Return (X, Y) of the center of cell containing provided text 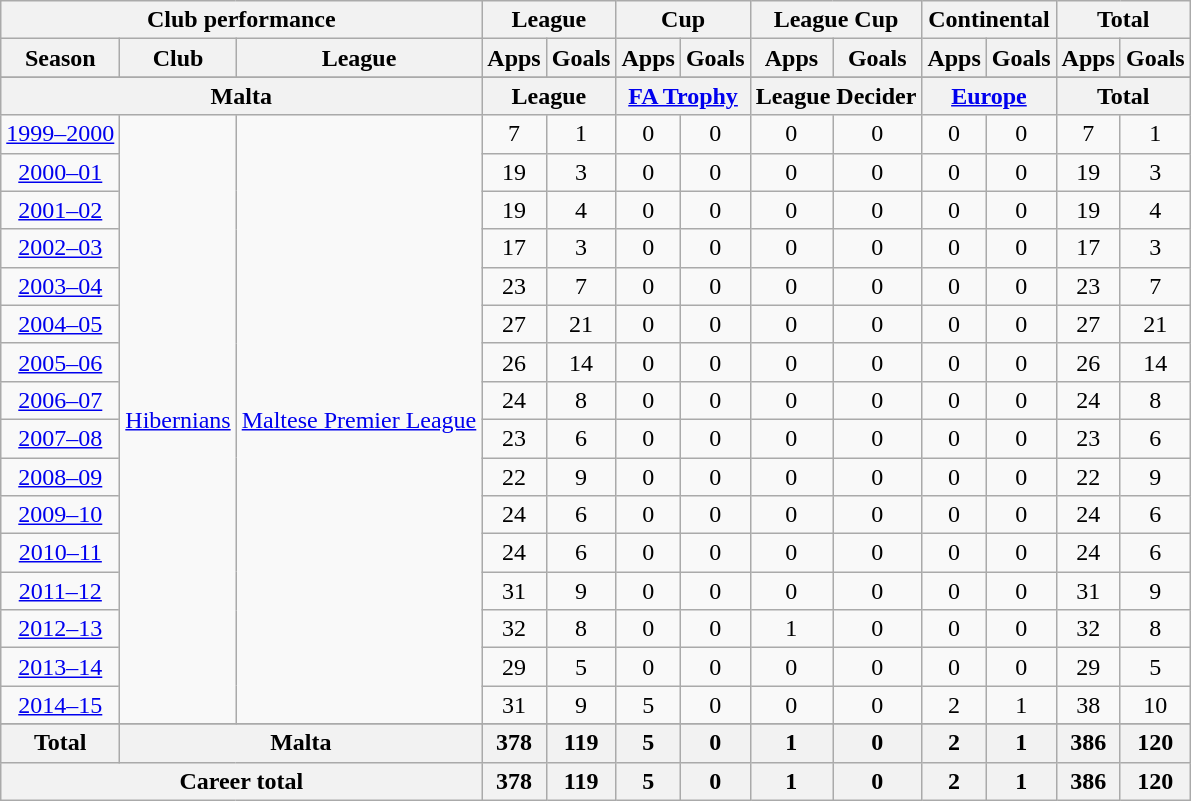
1999–2000 (60, 134)
Season (60, 58)
2011–12 (60, 591)
2005–06 (60, 362)
2009–10 (60, 515)
Hibernians (178, 420)
2013–14 (60, 667)
38 (1088, 705)
2000–01 (60, 172)
2004–05 (60, 324)
2007–08 (60, 438)
2001–02 (60, 210)
Cup (683, 20)
League Cup (836, 20)
Continental (989, 20)
2010–11 (60, 553)
Career total (242, 781)
2006–07 (60, 400)
2012–13 (60, 629)
2002–03 (60, 248)
Europe (989, 96)
2008–09 (60, 477)
Club (178, 58)
2003–04 (60, 286)
League Decider (836, 96)
Club performance (242, 20)
10 (1155, 705)
FA Trophy (683, 96)
Maltese Premier League (359, 420)
2014–15 (60, 705)
